Return [x, y] of the center of cell containing provided text 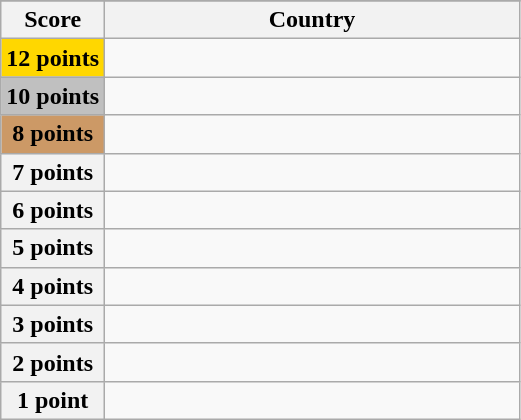
Score [53, 20]
Country [312, 20]
2 points [53, 362]
12 points [53, 58]
3 points [53, 324]
6 points [53, 210]
10 points [53, 96]
1 point [53, 400]
5 points [53, 248]
4 points [53, 286]
7 points [53, 172]
8 points [53, 134]
